Extract the (X, Y) coordinate from the center of the cell holding the provided text.  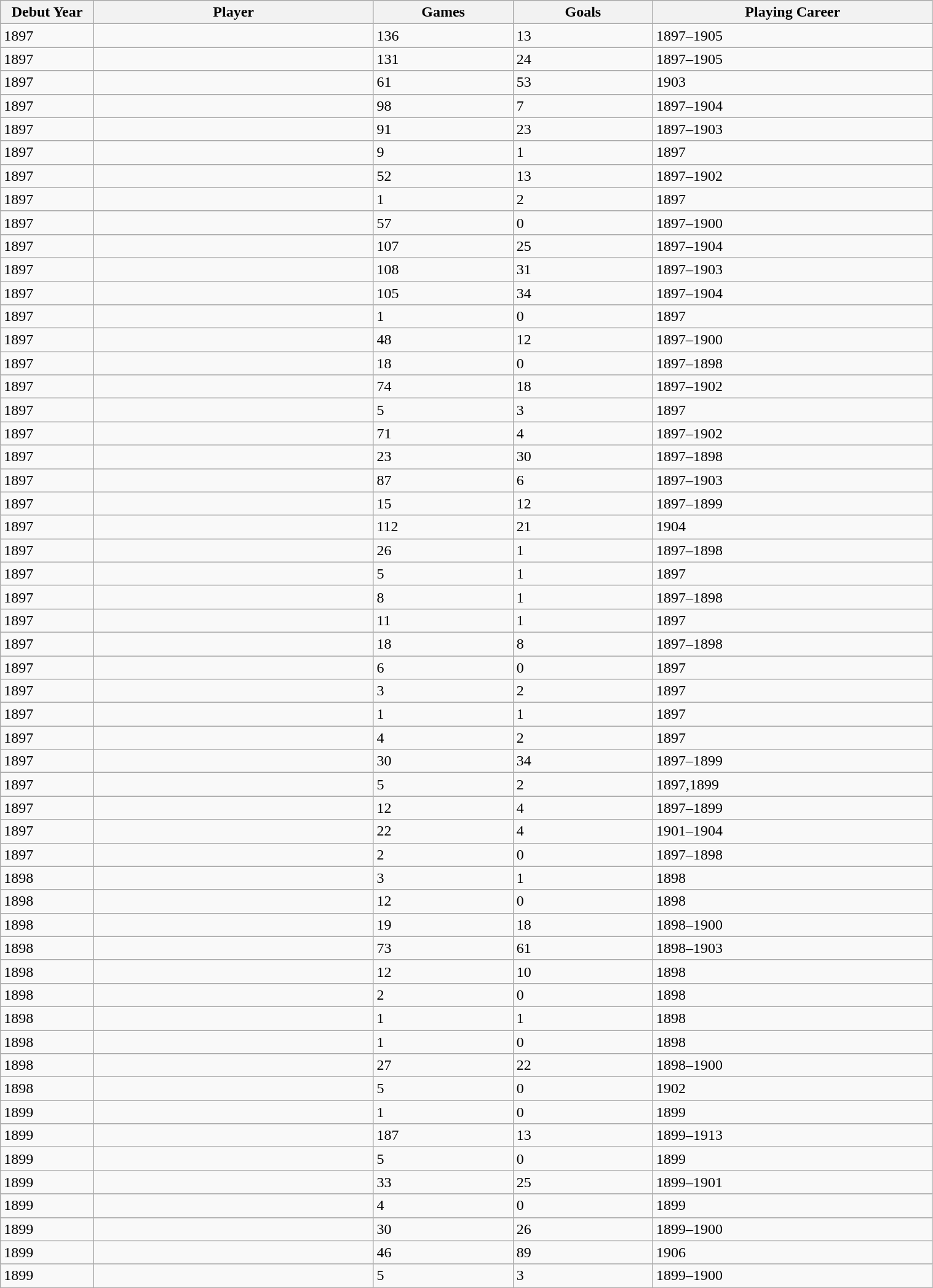
1899–1901 (792, 1182)
31 (583, 269)
46 (443, 1252)
7 (583, 106)
9 (443, 152)
10 (583, 971)
Debut Year (47, 12)
53 (583, 82)
87 (443, 480)
187 (443, 1136)
24 (583, 59)
Player (234, 12)
1904 (792, 527)
48 (443, 340)
136 (443, 36)
73 (443, 948)
112 (443, 527)
1901–1904 (792, 831)
89 (583, 1252)
21 (583, 527)
19 (443, 925)
74 (443, 387)
108 (443, 269)
131 (443, 59)
11 (443, 620)
15 (443, 504)
91 (443, 129)
1902 (792, 1089)
98 (443, 106)
1898–1903 (792, 948)
Goals (583, 12)
1897,1899 (792, 784)
57 (443, 223)
Games (443, 12)
52 (443, 176)
1899–1913 (792, 1136)
1906 (792, 1252)
1903 (792, 82)
71 (443, 433)
107 (443, 246)
33 (443, 1182)
Playing Career (792, 12)
105 (443, 293)
27 (443, 1065)
